Extract the [x, y] coordinate from the center of the cell holding the provided text.  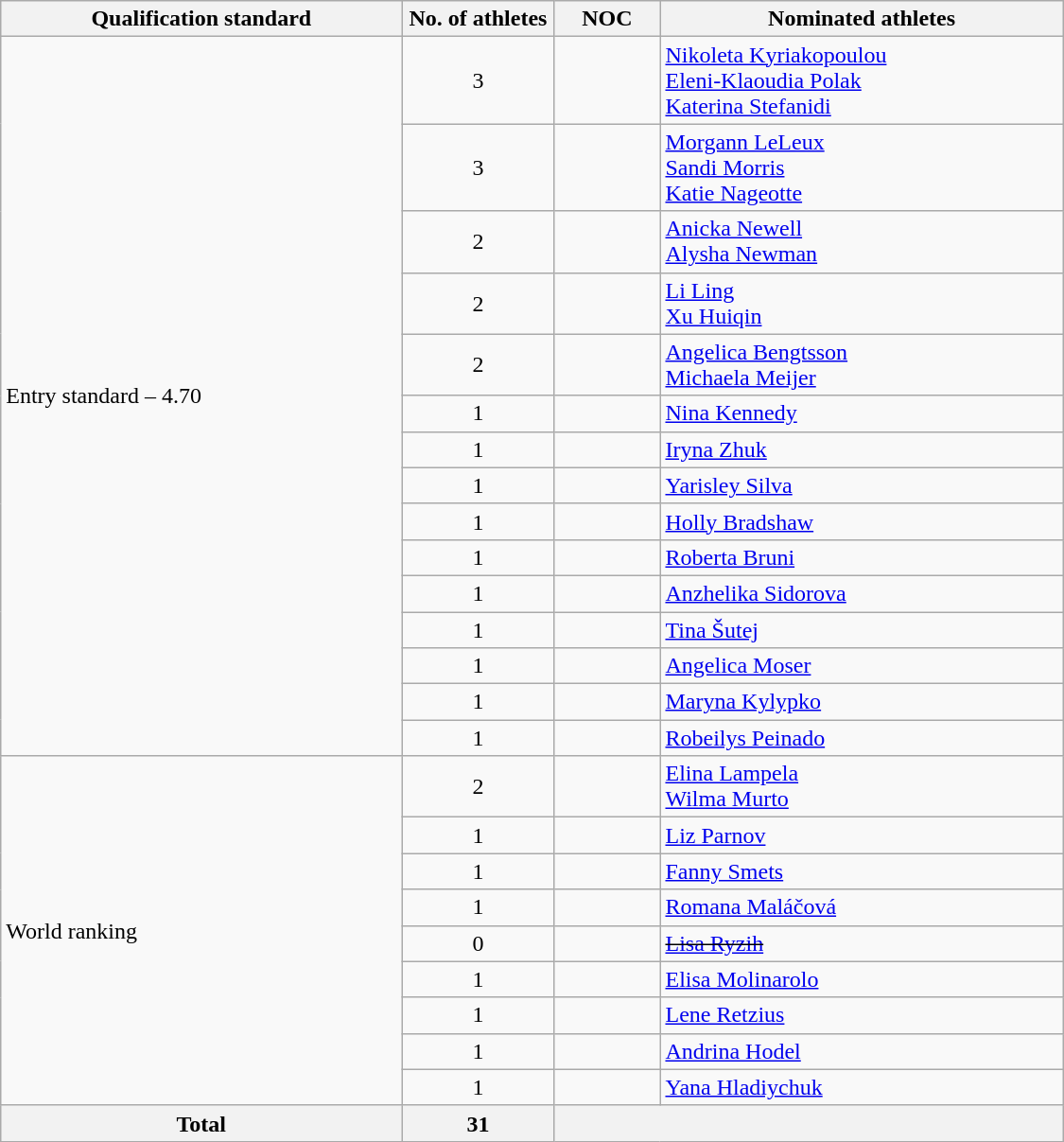
No. of athletes [479, 19]
Elisa Molinarolo [862, 979]
Robeilys Peinado [862, 738]
Fanny Smets [862, 871]
Nominated athletes [862, 19]
Roberta Bruni [862, 557]
Liz Parnov [862, 835]
Total [201, 1123]
Nikoleta KyriakopoulouEleni-Klaoudia PolakKaterina Stefanidi [862, 80]
Yana Hladiychuk [862, 1087]
Morgann LeLeuxSandi MorrisKatie Nageotte [862, 167]
Maryna Kylypko [862, 702]
Iryna Zhuk [862, 449]
Lisa Ryzih [862, 943]
Yarisley Silva [862, 485]
Li LingXu Huiqin [862, 303]
Tina Šutej [862, 629]
Angelica BengtssonMichaela Meijer [862, 365]
Elina LampelaWilma Murto [862, 787]
31 [479, 1123]
Anzhelika Sidorova [862, 593]
Romana Maláčová [862, 907]
Lene Retzius [862, 1015]
Angelica Moser [862, 666]
Entry standard – 4.70 [201, 396]
Nina Kennedy [862, 413]
Anicka NewellAlysha Newman [862, 242]
0 [479, 943]
Holly Bradshaw [862, 521]
Qualification standard [201, 19]
Andrina Hodel [862, 1051]
NOC [607, 19]
World ranking [201, 931]
